From the cell containing the given text, extract its center point as (X, Y) coordinate. 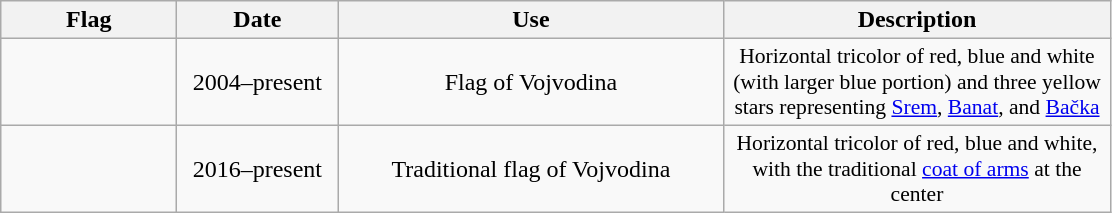
Flag of Vojvodina (531, 82)
Traditional flag of Vojvodina (531, 168)
Horizontal tricolor of red, blue and white, with the traditional coat of arms at the center (917, 168)
2004–present (258, 82)
Use (531, 20)
2016–present (258, 168)
Date (258, 20)
Flag (89, 20)
Horizontal tricolor of red, blue and white (with larger blue portion) and three yellow stars representing Srem, Banat, and Bačka (917, 82)
Description (917, 20)
